Determine the (x, y) coordinate at the center of the cell enclosing the given text.  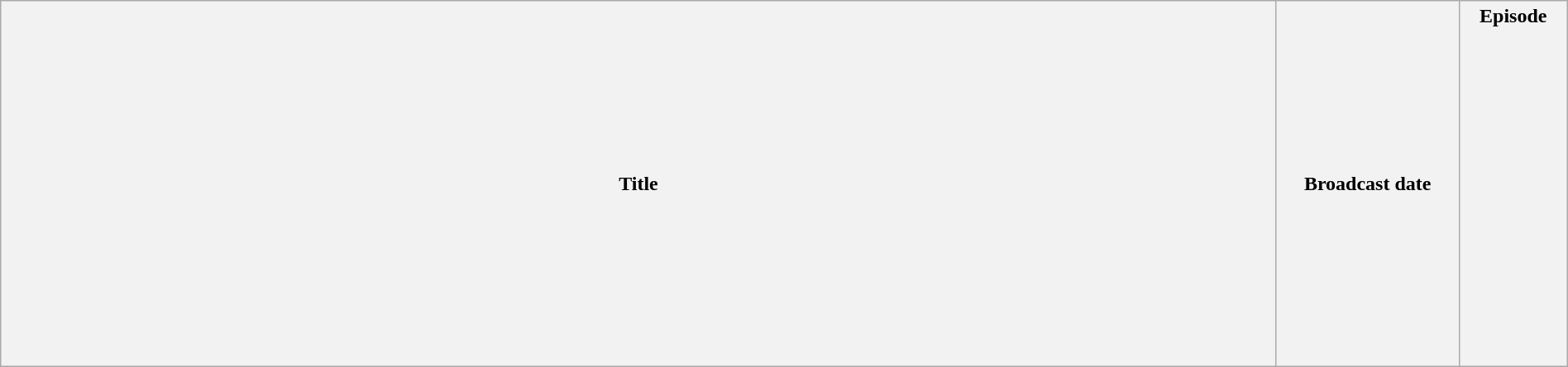
Title (638, 183)
Broadcast date (1368, 183)
Episode (1513, 183)
